Output the [X, Y] coordinate of the center of the cell containing the given text.  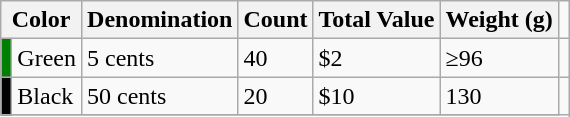
40 [276, 58]
Black [47, 96]
Count [276, 20]
5 cents [160, 58]
Total Value [376, 20]
Weight (g) [499, 20]
Green [47, 58]
20 [276, 96]
$2 [376, 58]
Color [42, 20]
$10 [376, 96]
50 cents [160, 96]
≥96 [499, 58]
Denomination [160, 20]
130 [499, 96]
